Return [X, Y] of the center of cell containing provided text 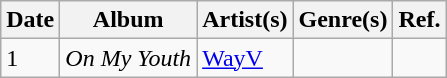
Genre(s) [343, 20]
Ref. [420, 20]
On My Youth [128, 58]
1 [30, 58]
Artist(s) [245, 20]
Album [128, 20]
Date [30, 20]
WayV [245, 58]
